Pinpoint the cell where the given text exists, returning its [X, Y] midpoint coordinate. 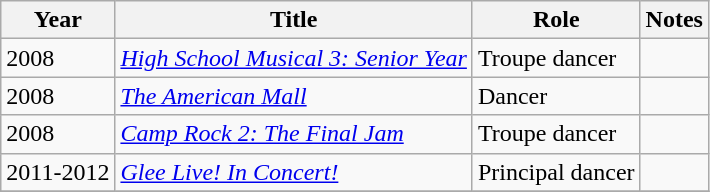
Camp Rock 2: The Final Jam [294, 134]
The American Mall [294, 96]
Notes [674, 20]
Dancer [556, 96]
Role [556, 20]
Year [58, 20]
Glee Live! In Concert! [294, 172]
Title [294, 20]
Principal dancer [556, 172]
2011-2012 [58, 172]
High School Musical 3: Senior Year [294, 58]
